Determine the [X, Y] coordinate at the center of the cell enclosing the given text.  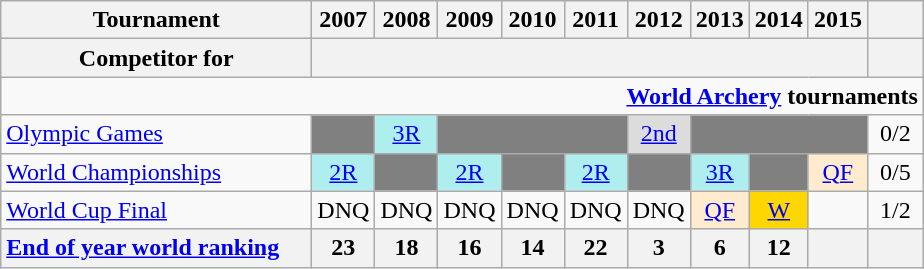
2015 [838, 20]
2012 [658, 20]
0/2 [895, 134]
12 [778, 248]
World Archery tournaments [462, 96]
2009 [470, 20]
16 [470, 248]
Olympic Games [156, 134]
2007 [344, 20]
3 [658, 248]
14 [532, 248]
6 [720, 248]
World Cup Final [156, 210]
2014 [778, 20]
2013 [720, 20]
23 [344, 248]
22 [596, 248]
2nd [658, 134]
1/2 [895, 210]
2010 [532, 20]
End of year world ranking [156, 248]
18 [406, 248]
W [778, 210]
2011 [596, 20]
Tournament [156, 20]
World Championships [156, 172]
Competitor for [156, 58]
0/5 [895, 172]
2008 [406, 20]
